Scan for the cell matching the given text and deliver its (x, y) coordinate at center. 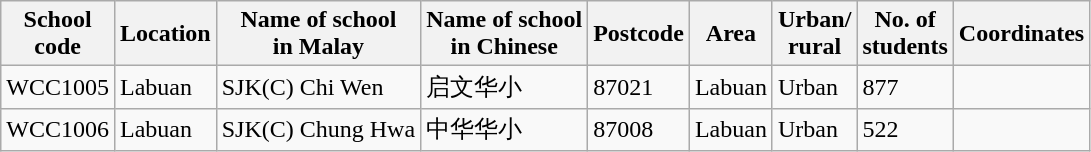
SJK(C) Chung Hwa (318, 130)
Urban/rural (814, 34)
Coordinates (1021, 34)
Schoolcode (58, 34)
WCC1005 (58, 88)
Name of schoolin Malay (318, 34)
启文华小 (504, 88)
87021 (639, 88)
SJK(C) Chi Wen (318, 88)
Name of schoolin Chinese (504, 34)
87008 (639, 130)
中华华小 (504, 130)
No. ofstudents (905, 34)
Postcode (639, 34)
522 (905, 130)
Location (165, 34)
877 (905, 88)
Area (730, 34)
WCC1006 (58, 130)
